Return [X, Y] of the center of cell containing provided text 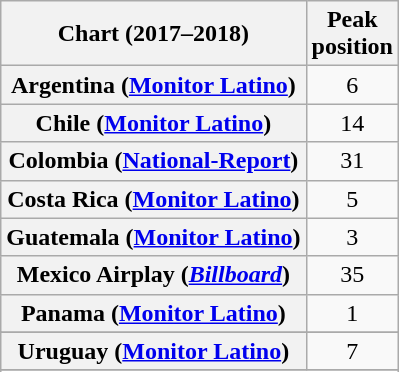
Chile (Monitor Latino) [154, 123]
14 [352, 123]
Guatemala (Monitor Latino) [154, 237]
Panama (Monitor Latino) [154, 313]
31 [352, 161]
Mexico Airplay (Billboard) [154, 275]
Chart (2017–2018) [154, 34]
6 [352, 85]
5 [352, 199]
1 [352, 313]
Uruguay (Monitor Latino) [154, 351]
7 [352, 351]
Costa Rica (Monitor Latino) [154, 199]
Colombia (National-Report) [154, 161]
Peakposition [352, 34]
3 [352, 237]
Argentina (Monitor Latino) [154, 85]
35 [352, 275]
